Extract the [x, y] coordinate from the center of the cell holding the provided text.  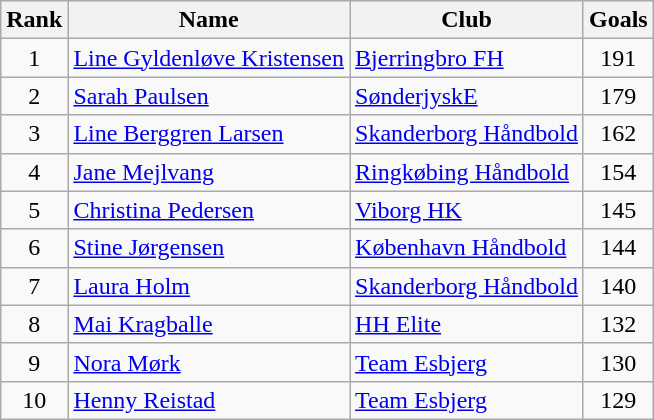
Nora Mørk [209, 362]
5 [34, 210]
144 [618, 248]
SønderjyskE [467, 96]
Rank [34, 20]
1 [34, 58]
132 [618, 324]
Henny Reistad [209, 400]
Ringkøbing Håndbold [467, 172]
Stine Jørgensen [209, 248]
København Håndbold [467, 248]
191 [618, 58]
8 [34, 324]
2 [34, 96]
Line Gyldenløve Kristensen [209, 58]
140 [618, 286]
Line Berggren Larsen [209, 134]
154 [618, 172]
4 [34, 172]
130 [618, 362]
Name [209, 20]
Mai Kragballe [209, 324]
3 [34, 134]
162 [618, 134]
Viborg HK [467, 210]
Bjerringbro FH [467, 58]
145 [618, 210]
9 [34, 362]
Laura Holm [209, 286]
Goals [618, 20]
6 [34, 248]
HH Elite [467, 324]
10 [34, 400]
Club [467, 20]
Jane Mejlvang [209, 172]
Sarah Paulsen [209, 96]
129 [618, 400]
179 [618, 96]
Christina Pedersen [209, 210]
7 [34, 286]
